Capture the cell that displays the provided text and extract its [x, y] central coordinate. 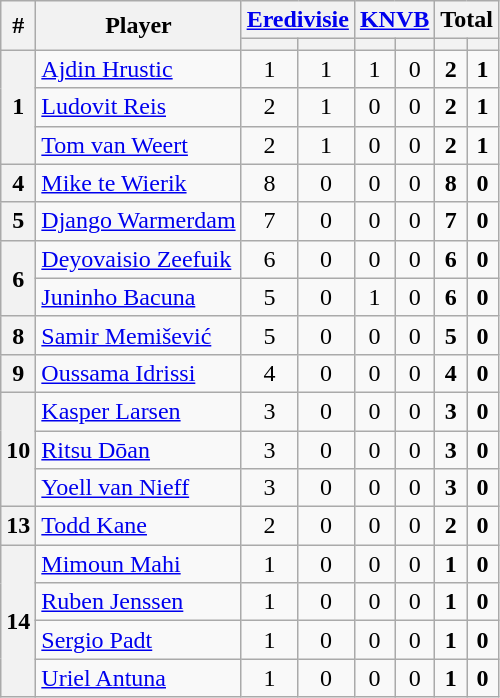
Total [467, 20]
Deyovaisio Zeefuik [138, 259]
10 [18, 449]
# [18, 26]
Mimoun Mahi [138, 564]
Ludovit Reis [138, 107]
Tom van Weert [138, 145]
Ritsu Dōan [138, 449]
13 [18, 526]
KNVB [394, 20]
Django Warmerdam [138, 221]
14 [18, 621]
Mike te Wierik [138, 183]
9 [18, 373]
Ajdin Hrustic [138, 69]
Sergio Padt [138, 640]
Todd Kane [138, 526]
Yoell van Nieff [138, 488]
Samir Memišević [138, 335]
Oussama Idrissi [138, 373]
Ruben Jenssen [138, 602]
Juninho Bacuna [138, 297]
Player [138, 26]
Eredivisie [298, 20]
Uriel Antuna [138, 678]
Kasper Larsen [138, 411]
